Provide the (X, Y) coordinate of the cell's center where the given text is located.  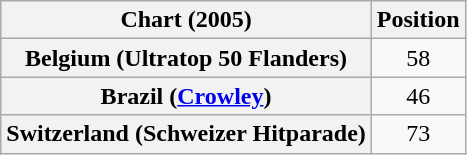
Position (418, 20)
Brazil (Crowley) (186, 96)
Switzerland (Schweizer Hitparade) (186, 134)
46 (418, 96)
58 (418, 58)
Belgium (Ultratop 50 Flanders) (186, 58)
73 (418, 134)
Chart (2005) (186, 20)
